Find where the given text appears and provide that cell's center as [X, Y] coordinate. 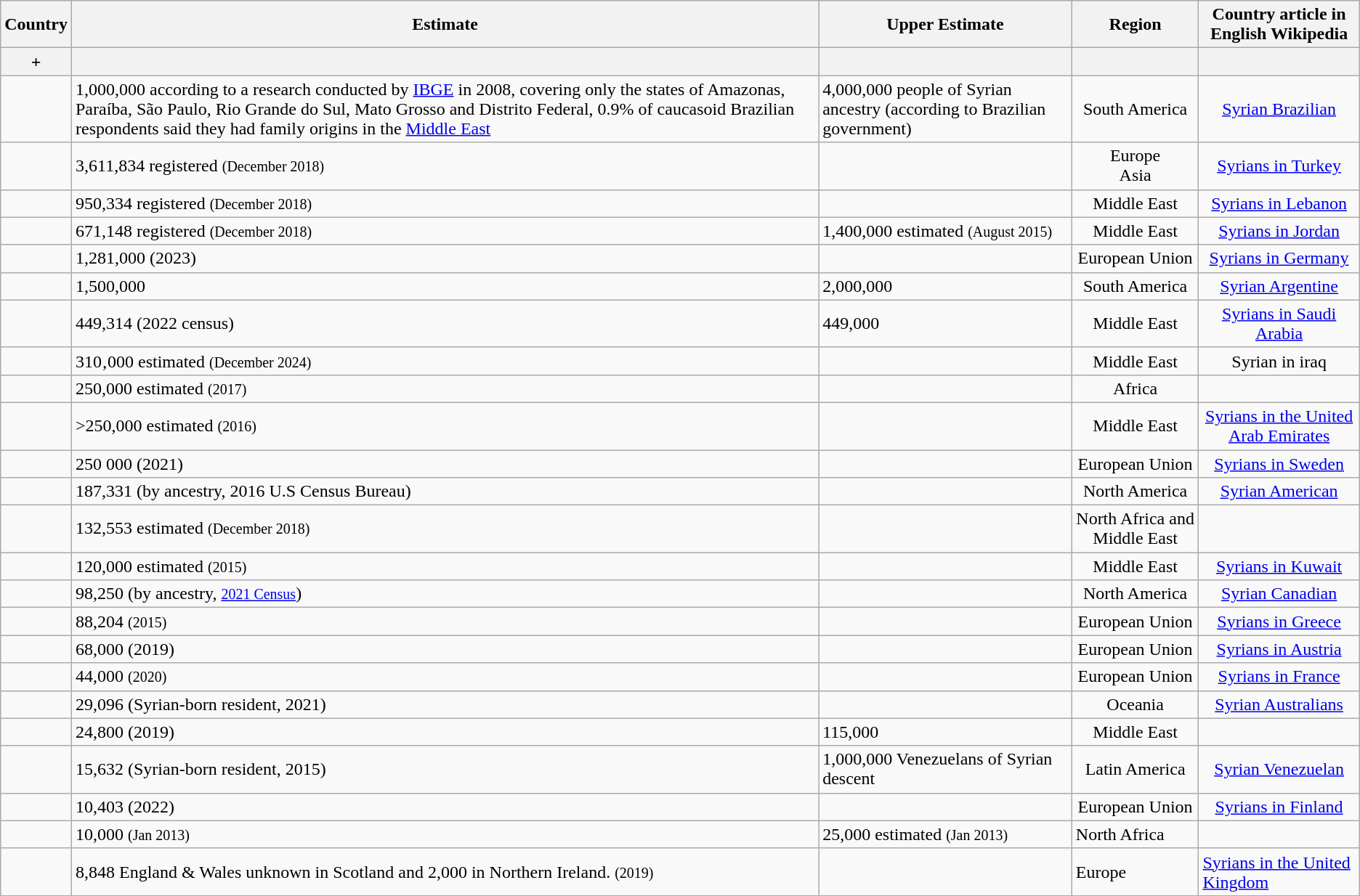
1,500,000 [445, 286]
1,281,000 (2023) [445, 258]
68,000 (2019) [445, 649]
Syrian Brazilian [1279, 109]
Syrians in the United Kingdom [1279, 871]
North Africa and Middle East [1135, 529]
Syrians in Greece [1279, 622]
24,800 (2019) [445, 732]
44,000 (2020) [445, 677]
Syrian Argentine [1279, 286]
Syrians in Sweden [1279, 464]
Syrians in France [1279, 677]
Country article in English Wikipedia [1279, 25]
950,334 registered (December 2018) [445, 203]
Syrians in the United Arab Emirates [1279, 425]
Syrians in Lebanon [1279, 203]
250,000 estimated (2017) [445, 388]
Syrians in Jordan [1279, 231]
Europe [1135, 871]
132,553 estimated (December 2018) [445, 529]
Syrians in Turkey [1279, 166]
Africa [1135, 388]
Syrians in Finland [1279, 807]
EuropeAsia [1135, 166]
187,331 (by ancestry, 2016 U.S Census Bureau) [445, 492]
671,148 registered (December 2018) [445, 231]
+ [36, 62]
Syrians in Kuwait [1279, 566]
Syrian in iraq [1279, 361]
Region [1135, 25]
Syrians in Germany [1279, 258]
Country [36, 25]
29,096 (Syrian-born resident, 2021) [445, 704]
Upper Estimate [946, 25]
Syrians in Saudi Arabia [1279, 324]
3,611,834 registered (December 2018) [445, 166]
Syrian Australians [1279, 704]
1,400,000 estimated (August 2015) [946, 231]
25,000 estimated (Jan 2013) [946, 834]
8,848 England & Wales unknown in Scotland and 2,000 in Northern Ireland. (2019) [445, 871]
>250,000 estimated (2016) [445, 425]
98,250 (by ancestry, 2021 Census) [445, 594]
North Africa [1135, 834]
310‚000 estimated (December 2024) [445, 361]
10,403 (2022) [445, 807]
Syrians in Austria [1279, 649]
449,314 (2022 census) [445, 324]
Syrian Canadian [1279, 594]
15,632 (Syrian-born resident, 2015) [445, 770]
Oceania [1135, 704]
Syrian American [1279, 492]
2,000,000 [946, 286]
4,000,000 people of Syrian ancestry (according to Brazilian government) [946, 109]
Syrian Venezuelan [1279, 770]
449,000 [946, 324]
88,204 (2015) [445, 622]
Latin America [1135, 770]
120,000 estimated (2015) [445, 566]
Estimate [445, 25]
1,000,000 Venezuelans of Syrian descent [946, 770]
115,000 [946, 732]
10,000 (Jan 2013) [445, 834]
250 000 (2021) [445, 464]
